Search for the cell housing the specified text and yield its [x, y] center coordinate. 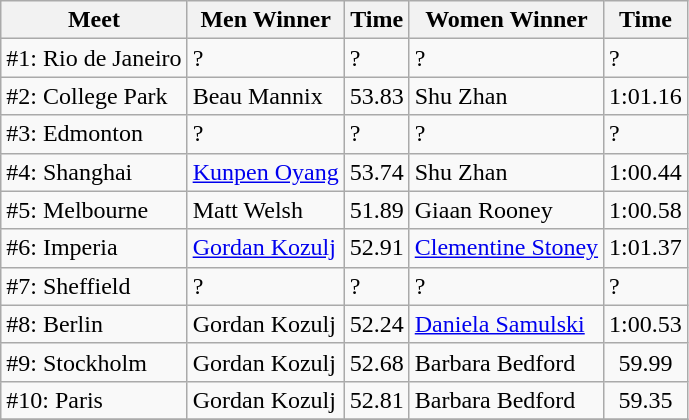
Clementine Stoney [506, 248]
59.35 [646, 400]
Meet [94, 20]
1:00.53 [646, 324]
52.81 [376, 400]
52.91 [376, 248]
51.89 [376, 210]
Women Winner [506, 20]
#3: Edmonton [94, 134]
#2: College Park [94, 96]
#10: Paris [94, 400]
Daniela Samulski [506, 324]
Beau Mannix [266, 96]
53.83 [376, 96]
1:00.58 [646, 210]
#8: Berlin [94, 324]
53.74 [376, 172]
#1: Rio de Janeiro [94, 58]
Kunpen Oyang [266, 172]
52.68 [376, 362]
#5: Melbourne [94, 210]
1:01.16 [646, 96]
Giaan Rooney [506, 210]
Men Winner [266, 20]
#9: Stockholm [94, 362]
52.24 [376, 324]
#7: Sheffield [94, 286]
1:01.37 [646, 248]
59.99 [646, 362]
1:00.44 [646, 172]
#6: Imperia [94, 248]
#4: Shanghai [94, 172]
Matt Welsh [266, 210]
